Scan for the cell matching the given text and deliver its (X, Y) coordinate at center. 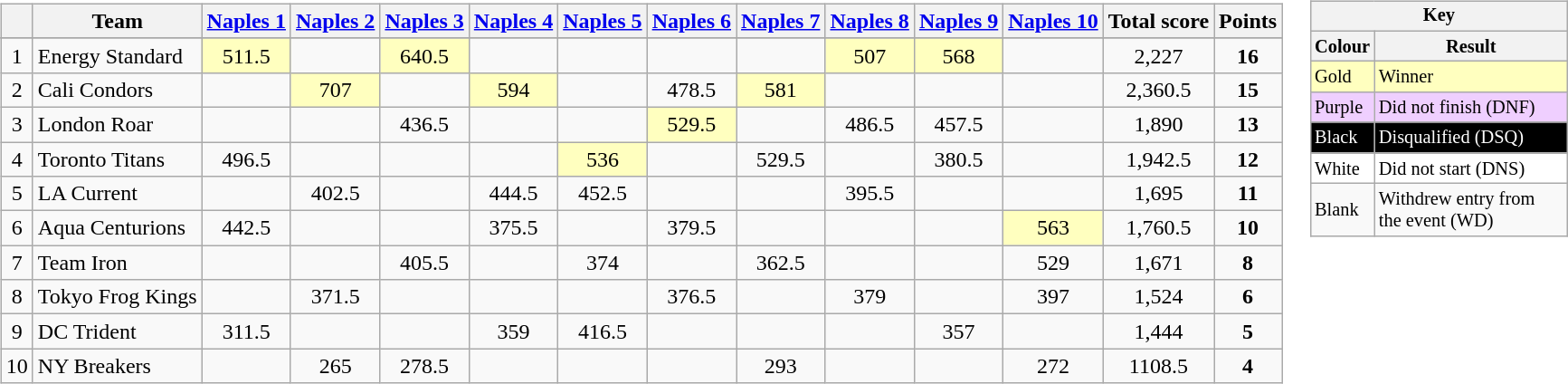
16 (1249, 55)
1,760.5 (1158, 228)
442.5 (246, 228)
568 (958, 55)
Purple (1343, 108)
Team (118, 21)
496.5 (246, 158)
Toronto Titans (118, 158)
Energy Standard (118, 55)
272 (1053, 366)
376.5 (691, 297)
1108.5 (1158, 366)
Total score (1158, 21)
402.5 (335, 194)
Naples 8 (870, 21)
7 (16, 263)
507 (870, 55)
Naples 2 (335, 21)
Black (1343, 138)
Naples 3 (424, 21)
Result (1471, 46)
Naples 6 (691, 21)
Gold (1343, 77)
640.5 (424, 55)
405.5 (424, 263)
1,890 (1158, 124)
478.5 (691, 90)
Colour (1343, 46)
Tokyo Frog Kings (118, 297)
395.5 (870, 194)
457.5 (958, 124)
Did not finish (DNF) (1471, 108)
Points (1249, 21)
1,942.5 (1158, 158)
379.5 (691, 228)
380.5 (958, 158)
444.5 (513, 194)
White (1343, 168)
371.5 (335, 297)
15 (1249, 90)
379 (870, 297)
Winner (1471, 77)
416.5 (603, 331)
Naples 7 (781, 21)
486.5 (870, 124)
536 (603, 158)
Naples 4 (513, 21)
581 (781, 90)
Team Iron (118, 263)
11 (1249, 194)
2,360.5 (1158, 90)
3 (16, 124)
Did not start (DNS) (1471, 168)
LA Current (118, 194)
DC Trident (118, 331)
Cali Condors (118, 90)
594 (513, 90)
311.5 (246, 331)
2 (16, 90)
563 (1053, 228)
9 (16, 331)
293 (781, 366)
265 (335, 366)
452.5 (603, 194)
Naples 10 (1053, 21)
Aqua Centurions (118, 228)
Blank (1343, 210)
278.5 (424, 366)
1,524 (1158, 297)
Naples 5 (603, 21)
357 (958, 331)
Withdrew entry fromthe event (WD) (1471, 210)
359 (513, 331)
Disqualified (DSQ) (1471, 138)
707 (335, 90)
Key (1439, 16)
Naples 1 (246, 21)
397 (1053, 297)
12 (1249, 158)
NY Breakers (118, 366)
375.5 (513, 228)
1,695 (1158, 194)
1,671 (1158, 263)
1 (16, 55)
1,444 (1158, 331)
529 (1053, 263)
511.5 (246, 55)
2,227 (1158, 55)
436.5 (424, 124)
13 (1249, 124)
374 (603, 263)
London Roar (118, 124)
Naples 9 (958, 21)
362.5 (781, 263)
